Determine the (x, y) coordinate at the center of the cell enclosing the given text.  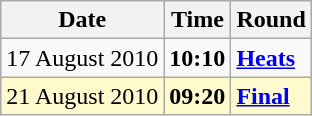
10:10 (198, 58)
Time (198, 20)
Final (271, 96)
Heats (271, 58)
09:20 (198, 96)
21 August 2010 (82, 96)
Round (271, 20)
17 August 2010 (82, 58)
Date (82, 20)
